From the cell containing the given text, extract its center point as [X, Y] coordinate. 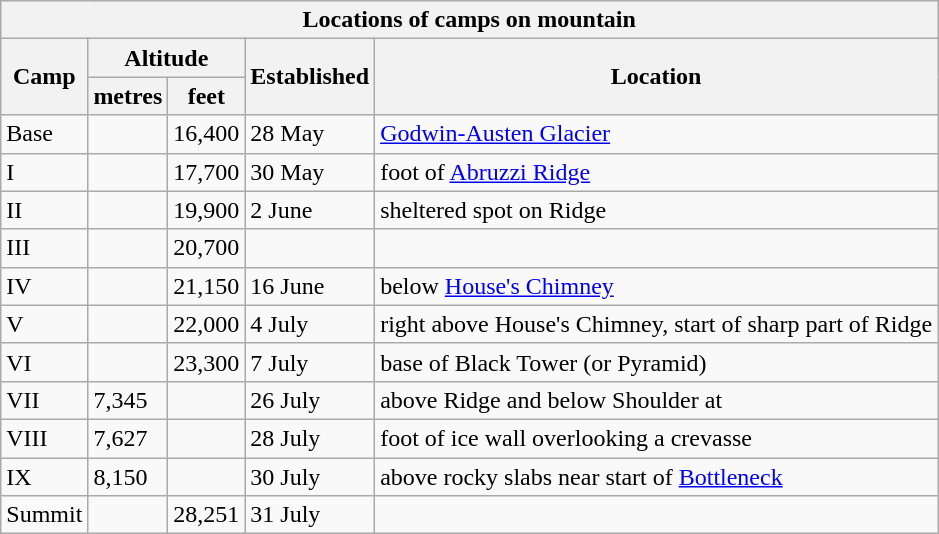
26 July [310, 400]
22,000 [206, 324]
foot of ice wall overlooking a crevasse [656, 438]
above Ridge and below Shoulder at [656, 400]
III [44, 248]
sheltered spot on Ridge [656, 210]
IX [44, 477]
30 May [310, 172]
IV [44, 286]
Godwin-Austen Glacier [656, 134]
7,627 [128, 438]
VII [44, 400]
28,251 [206, 515]
8,150 [128, 477]
28 May [310, 134]
I [44, 172]
4 July [310, 324]
II [44, 210]
21,150 [206, 286]
16,400 [206, 134]
19,900 [206, 210]
30 July [310, 477]
Summit [44, 515]
base of Black Tower (or Pyramid) [656, 362]
VI [44, 362]
7 July [310, 362]
below House's Chimney [656, 286]
Base [44, 134]
2 June [310, 210]
above rocky slabs near start of Bottleneck [656, 477]
16 June [310, 286]
Established [310, 77]
23,300 [206, 362]
Location [656, 77]
metres [128, 96]
20,700 [206, 248]
7,345 [128, 400]
28 July [310, 438]
feet [206, 96]
31 July [310, 515]
Locations of camps on mountain [470, 20]
foot of Abruzzi Ridge [656, 172]
right above House's Chimney, start of sharp part of Ridge [656, 324]
Altitude [166, 58]
17,700 [206, 172]
V [44, 324]
Camp [44, 77]
VIII [44, 438]
